For the text-containing cell, return its midpoint in [x, y] coordinate format. 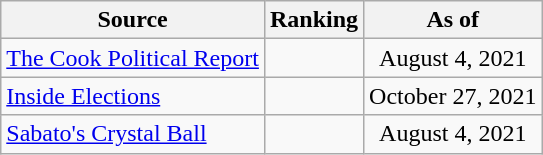
Source [133, 20]
Sabato's Crystal Ball [133, 134]
October 27, 2021 [453, 96]
The Cook Political Report [133, 58]
Ranking [314, 20]
As of [453, 20]
Inside Elections [133, 96]
